Detect which cell encompasses the target text, then output its (X, Y) center coordinate. 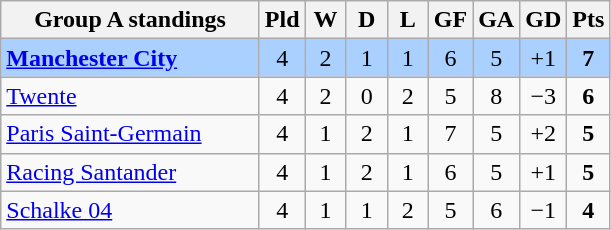
Pld (282, 20)
Manchester City (130, 58)
GA (496, 20)
GD (544, 20)
W (326, 20)
Group A standings (130, 20)
Twente (130, 96)
L (408, 20)
GF (450, 20)
8 (496, 96)
D (366, 20)
Racing Santander (130, 172)
−1 (544, 210)
Pts (588, 20)
−3 (544, 96)
+2 (544, 134)
Paris Saint-Germain (130, 134)
0 (366, 96)
Schalke 04 (130, 210)
